Locate the cell with the specified text and output its [X, Y] center coordinate. 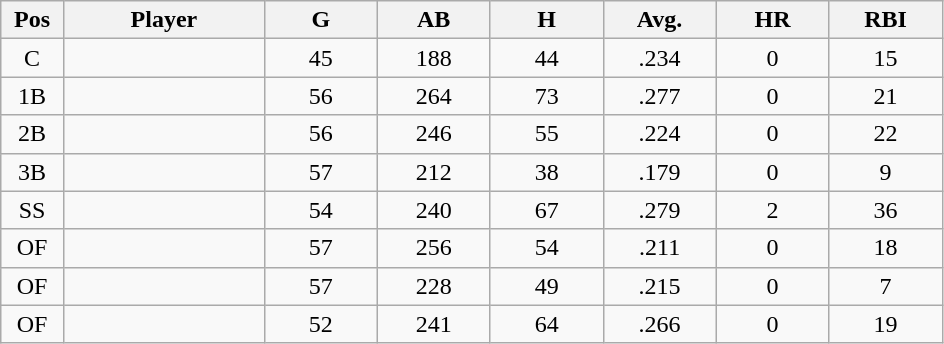
45 [320, 58]
256 [434, 248]
.279 [660, 210]
38 [546, 172]
.215 [660, 286]
.234 [660, 58]
228 [434, 286]
264 [434, 96]
44 [546, 58]
3B [32, 172]
36 [886, 210]
240 [434, 210]
2B [32, 134]
RBI [886, 20]
212 [434, 172]
.277 [660, 96]
Player [164, 20]
22 [886, 134]
.179 [660, 172]
C [32, 58]
2 [772, 210]
7 [886, 286]
1B [32, 96]
21 [886, 96]
18 [886, 248]
H [546, 20]
G [320, 20]
9 [886, 172]
.266 [660, 324]
SS [32, 210]
Pos [32, 20]
49 [546, 286]
AB [434, 20]
188 [434, 58]
.211 [660, 248]
52 [320, 324]
.224 [660, 134]
55 [546, 134]
246 [434, 134]
67 [546, 210]
64 [546, 324]
15 [886, 58]
19 [886, 324]
73 [546, 96]
241 [434, 324]
HR [772, 20]
Avg. [660, 20]
